Locate the cell with the specified text and output its (x, y) center coordinate. 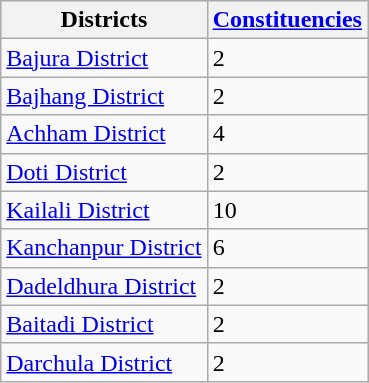
10 (287, 210)
Bajhang District (104, 96)
Districts (104, 20)
Kanchanpur District (104, 248)
Darchula District (104, 362)
Doti District (104, 172)
Bajura District (104, 58)
Constituencies (287, 20)
Baitadi District (104, 324)
4 (287, 134)
Achham District (104, 134)
6 (287, 248)
Dadeldhura District (104, 286)
Kailali District (104, 210)
